Scan for the cell matching the given text and deliver its (x, y) coordinate at center. 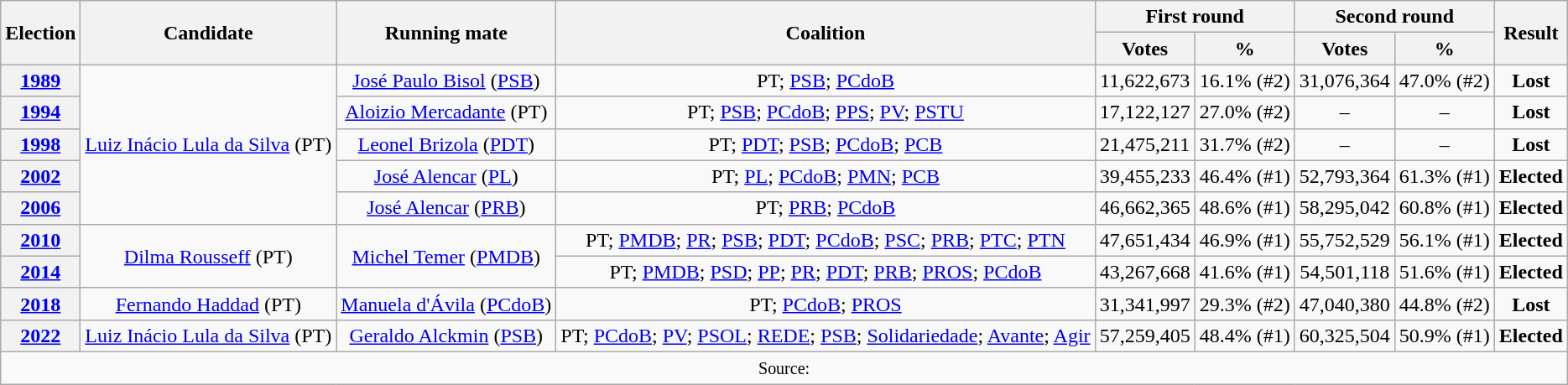
50.9% (#1) (1445, 336)
57,259,405 (1144, 336)
Michel Temer (PMDB) (446, 256)
PT; PCdoB; PV; PSOL; REDE; PSB; Solidariedade; Avante; Agir (826, 336)
41.6% (#1) (1245, 272)
PT; PMDB; PR; PSB; PDT; PCdoB; PSC; PRB; PTC; PTN (826, 240)
PT; PSB; PCdoB (826, 81)
31.7% (#2) (1245, 144)
17,122,127 (1144, 112)
11,622,673 (1144, 81)
1989 (40, 81)
21,475,211 (1144, 144)
44.8% (#2) (1445, 304)
Manuela d'Ávila (PCdoB) (446, 304)
Second round (1394, 17)
Source: (784, 367)
PT; PL; PCdoB; PMN; PCB (826, 176)
2022 (40, 336)
PT; PDT; PSB; PCdoB; PCB (826, 144)
Result (1530, 33)
2018 (40, 304)
Election (40, 33)
PT; PMDB; PSD; PP; PR; PDT; PRB; PROS; PCdoB (826, 272)
Dilma Rousseff (PT) (208, 256)
Geraldo Alckmin (PSB) (446, 336)
46.4% (#1) (1245, 176)
48.4% (#1) (1245, 336)
54,501,118 (1344, 272)
31,341,997 (1144, 304)
48.6% (#1) (1245, 208)
2006 (40, 208)
56.1% (#1) (1445, 240)
Coalition (826, 33)
29.3% (#2) (1245, 304)
43,267,668 (1144, 272)
First round (1195, 17)
Aloizio Mercadante (PT) (446, 112)
José Paulo Bisol (PSB) (446, 81)
Leonel Brizola (PDT) (446, 144)
46.9% (#1) (1245, 240)
47,651,434 (1144, 240)
1994 (40, 112)
2014 (40, 272)
55,752,529 (1344, 240)
46,662,365 (1144, 208)
61.3% (#1) (1445, 176)
52,793,364 (1344, 176)
16.1% (#2) (1245, 81)
51.6% (#1) (1445, 272)
2010 (40, 240)
27.0% (#2) (1245, 112)
47.0% (#2) (1445, 81)
PT; PSB; PCdoB; PPS; PV; PSTU (826, 112)
31,076,364 (1344, 81)
47,040,380 (1344, 304)
Running mate (446, 33)
39,455,233 (1144, 176)
58,295,042 (1344, 208)
José Alencar (PRB) (446, 208)
1998 (40, 144)
2002 (40, 176)
60.8% (#1) (1445, 208)
PT; PCdoB; PROS (826, 304)
José Alencar (PL) (446, 176)
PT; PRB; PCdoB (826, 208)
Candidate (208, 33)
Fernando Haddad (PT) (208, 304)
60,325,504 (1344, 336)
